For the text-containing cell, return its midpoint in (X, Y) coordinate format. 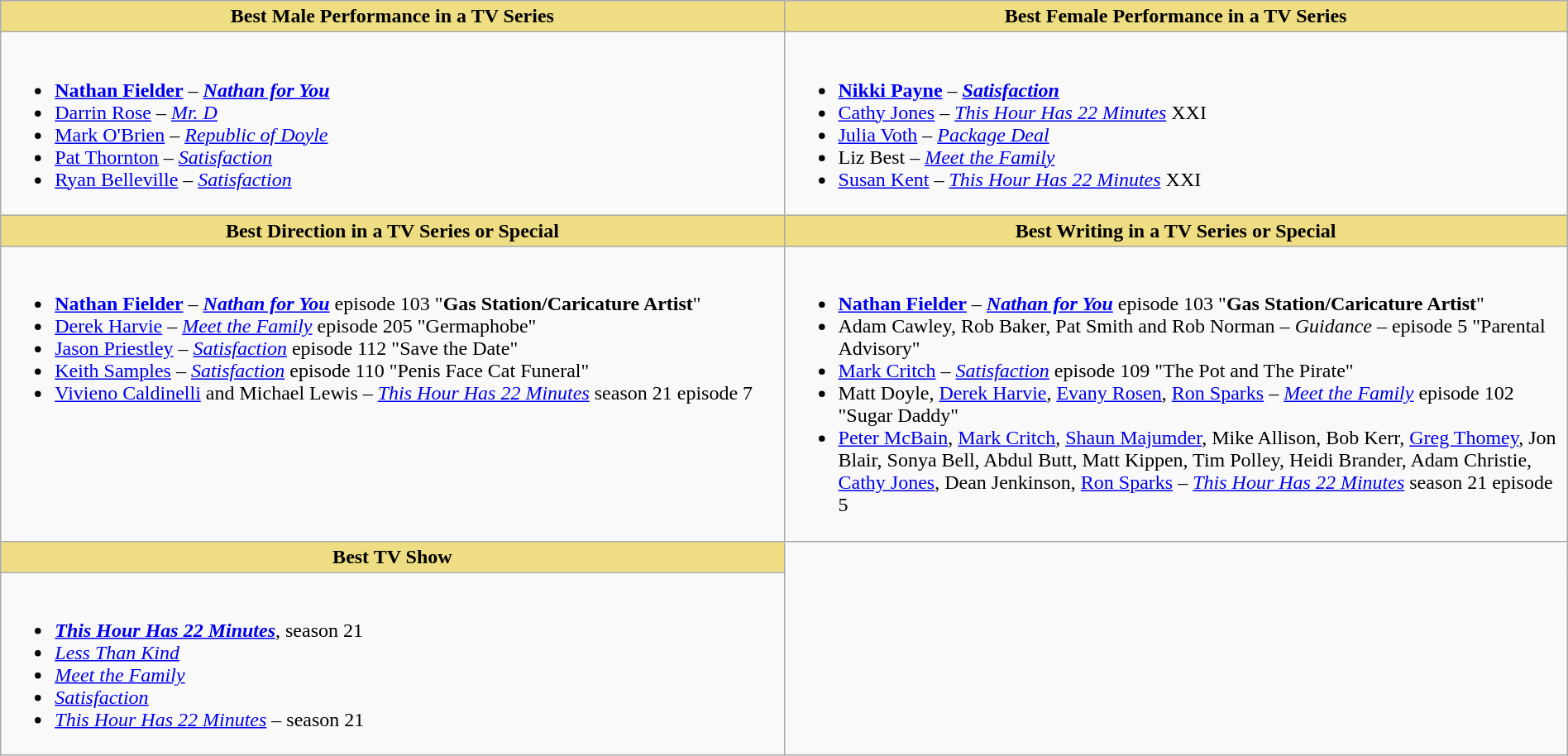
Best Male Performance in a TV Series (392, 17)
Best Female Performance in a TV Series (1176, 17)
This Hour Has 22 Minutes, season 21Less Than KindMeet the FamilySatisfactionThis Hour Has 22 Minutes – season 21 (392, 663)
Best Direction in a TV Series or Special (392, 231)
Best Writing in a TV Series or Special (1176, 231)
Nathan Fielder – Nathan for YouDarrin Rose – Mr. DMark O'Brien – Republic of DoylePat Thornton – SatisfactionRyan Belleville – Satisfaction (392, 124)
Best TV Show (392, 557)
